Search for the cell housing the specified text and yield its [X, Y] center coordinate. 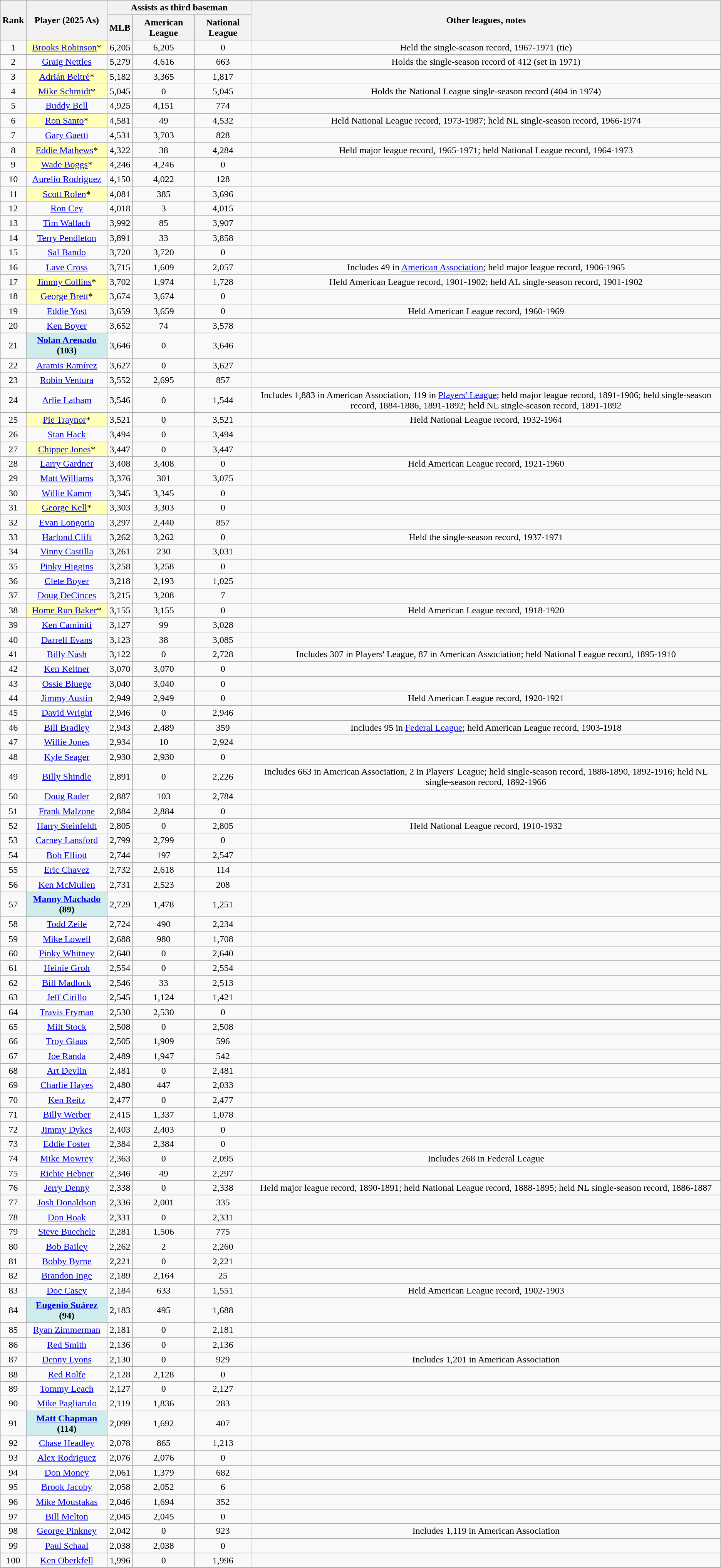
Ken Caminiti [67, 625]
682 [223, 1473]
69 [13, 1085]
Brandon Inge [67, 1276]
Pie Traynor* [67, 420]
Pinky Higgins [67, 566]
3,578 [223, 326]
301 [163, 479]
4,284 [223, 150]
40 [13, 639]
2,184 [120, 1290]
94 [13, 1473]
52 [13, 826]
1,728 [223, 282]
Brook Jacoby [67, 1487]
3,992 [120, 223]
96 [13, 1502]
3,696 [223, 194]
39 [13, 625]
3,297 [120, 522]
1,078 [223, 1115]
73 [13, 1144]
2,099 [120, 1423]
Graig Nettles [67, 62]
865 [163, 1443]
Held the single-season record, 1937-1971 [486, 537]
Matt Chapman (114) [67, 1423]
44 [13, 698]
16 [13, 267]
230 [163, 552]
35 [13, 566]
67 [13, 1056]
43 [13, 683]
Jerry Denny [67, 1188]
2,260 [223, 1247]
Jeff Cirillo [67, 997]
Eddie Mathews* [67, 150]
2,729 [120, 904]
3,218 [120, 581]
28 [13, 464]
11 [13, 194]
828 [223, 135]
Includes 1,119 in American Association [486, 1531]
Evan Longoria [67, 522]
359 [223, 728]
Includes 268 in Federal League [486, 1158]
Includes 49 in American Association; held major league record, 1906-1965 [486, 267]
208 [223, 884]
2,943 [120, 728]
Held American League record, 1902-1903 [486, 1290]
37 [13, 596]
774 [223, 106]
3,552 [120, 380]
4,151 [163, 106]
National League [223, 28]
Bob Elliott [67, 855]
2,346 [120, 1173]
2,234 [223, 924]
68 [13, 1071]
2,281 [120, 1232]
2,297 [223, 1173]
Eric Chavez [67, 870]
Mike Moustakas [67, 1502]
1,836 [163, 1403]
Heinie Groh [67, 968]
Harlond Clift [67, 537]
Don Money [67, 1473]
Held major league record, 1965-1971; held National League record, 1964-1973 [486, 150]
Held American League record, 1920-1921 [486, 698]
Held American League record, 1960-1969 [486, 311]
Chase Headley [67, 1443]
100 [13, 1560]
Ossie Bluege [67, 683]
2,193 [163, 581]
4,532 [223, 120]
1,609 [163, 267]
2,732 [120, 870]
2,891 [120, 777]
Josh Donaldson [67, 1203]
Bill Madlock [67, 983]
3,028 [223, 625]
Nolan Arenado (103) [67, 346]
Aurelio Rodriguez [67, 179]
Player (2025 As) [67, 20]
George Kell* [67, 508]
3,075 [223, 479]
Mike Pagliarulo [67, 1403]
Aramis Ramírez [67, 365]
15 [13, 253]
Stan Hack [67, 434]
30 [13, 493]
980 [163, 939]
66 [13, 1041]
1,947 [163, 1056]
2,513 [223, 983]
Jimmy Dykes [67, 1129]
1,694 [163, 1502]
3,858 [223, 238]
114 [223, 870]
26 [13, 434]
76 [13, 1188]
2,545 [120, 997]
87 [13, 1359]
Includes 307 in Players' League, 87 in American Association; held National League record, 1895-1910 [486, 654]
Billy Werber [67, 1115]
Darrell Evans [67, 639]
2,119 [120, 1403]
45 [13, 713]
Ken Boyer [67, 326]
Held National League record, 1932-1964 [486, 420]
2,095 [223, 1158]
Held National League record, 1973-1987; held NL single-season record, 1966-1974 [486, 120]
1,379 [163, 1473]
2,934 [120, 742]
2,164 [163, 1276]
Richie Hebner [67, 1173]
Holds the National League single-season record (404 in 1974) [486, 91]
95 [13, 1487]
78 [13, 1217]
4,925 [120, 106]
61 [13, 968]
31 [13, 508]
MLB [120, 28]
1,478 [163, 904]
Red Rolfe [67, 1374]
Carney Lansford [67, 840]
103 [163, 797]
4,022 [163, 179]
60 [13, 954]
1,692 [163, 1423]
4 [13, 91]
Harry Steinfeldt [67, 826]
62 [13, 983]
2,744 [120, 855]
Steve Buechele [67, 1232]
663 [223, 62]
81 [13, 1261]
32 [13, 522]
72 [13, 1129]
20 [13, 326]
51 [13, 811]
64 [13, 1012]
41 [13, 654]
12 [13, 209]
93 [13, 1458]
83 [13, 1290]
Alex Rodriguez [67, 1458]
Includes 95 in Federal League; held American League record, 1903-1918 [486, 728]
Jimmy Collins* [67, 282]
2,618 [163, 870]
2,183 [120, 1310]
90 [13, 1403]
2,547 [223, 855]
2,546 [120, 983]
1,708 [223, 939]
86 [13, 1345]
18 [13, 296]
2,688 [120, 939]
George Pinkney [67, 1531]
2,033 [223, 1085]
Bobby Byrne [67, 1261]
3,123 [120, 639]
Robin Ventura [67, 380]
Willie Kamm [67, 493]
2,695 [163, 380]
2,724 [120, 924]
Eugenio Suárez (94) [67, 1310]
Ron Cey [67, 209]
4,015 [223, 209]
Don Hoak [67, 1217]
Buddy Bell [67, 106]
3,702 [120, 282]
1,213 [223, 1443]
91 [13, 1423]
Jimmy Austin [67, 698]
490 [163, 924]
58 [13, 924]
2,924 [223, 742]
5 [13, 106]
Assists as third baseman [179, 8]
Wade Boggs* [67, 164]
1,251 [223, 904]
1,025 [223, 581]
1,817 [223, 77]
Larry Gardner [67, 464]
3,715 [120, 267]
42 [13, 669]
5,279 [120, 62]
1 [13, 47]
50 [13, 797]
Ron Santo* [67, 120]
Matt Williams [67, 479]
David Wright [67, 713]
Mike Lowell [67, 939]
2,523 [163, 884]
Brooks Robinson* [67, 47]
1,688 [223, 1310]
2,001 [163, 1203]
4,581 [120, 120]
3,907 [223, 223]
335 [223, 1203]
2,058 [120, 1487]
407 [223, 1423]
48 [13, 757]
197 [163, 855]
Kyle Seager [67, 757]
Red Smith [67, 1345]
2,415 [120, 1115]
3,215 [120, 596]
53 [13, 840]
4,150 [120, 179]
Clete Boyer [67, 581]
22 [13, 365]
3,652 [120, 326]
Lave Cross [67, 267]
Bob Bailey [67, 1247]
1,506 [163, 1232]
Ken Keltner [67, 669]
46 [13, 728]
Gary Gaetti [67, 135]
14 [13, 238]
2,130 [120, 1359]
Holds the single-season record of 412 (set in 1971) [486, 62]
4,616 [163, 62]
Billy Nash [67, 654]
Sal Bando [67, 253]
24 [13, 400]
56 [13, 884]
Adrián Beltré* [67, 77]
3,891 [120, 238]
Eddie Yost [67, 311]
385 [163, 194]
2,731 [120, 884]
Held American League record, 1918-1920 [486, 610]
542 [223, 1056]
447 [163, 1085]
55 [13, 870]
3,122 [120, 654]
Frank Malzone [67, 811]
Ken McMullen [67, 884]
4,018 [120, 209]
84 [13, 1310]
Rank [13, 20]
Held American League record, 1921-1960 [486, 464]
Pinky Whitney [67, 954]
352 [223, 1502]
29 [13, 479]
88 [13, 1374]
82 [13, 1276]
2,480 [120, 1085]
59 [13, 939]
495 [163, 1310]
19 [13, 311]
36 [13, 581]
American League [163, 28]
63 [13, 997]
Paul Schaal [67, 1546]
2,061 [120, 1473]
34 [13, 552]
Ken Reitz [67, 1100]
Doug Rader [67, 797]
2,078 [120, 1443]
George Brett* [67, 296]
Held major league record, 1890-1891; held National League record, 1888-1895; held NL single-season record, 1886-1887 [486, 1188]
5,182 [120, 77]
Terry Pendleton [67, 238]
Todd Zeile [67, 924]
2,505 [120, 1041]
Held American League record, 1901-1902; held AL single-season record, 1901-1902 [486, 282]
17 [13, 282]
1,124 [163, 997]
Includes 663 in American Association, 2 in Players' League; held single-season record, 1888-1890, 1892-1916; held NL single-season record, 1892-1966 [486, 777]
Manny Machado (89) [67, 904]
65 [13, 1027]
92 [13, 1443]
2,887 [120, 797]
23 [13, 380]
Bill Bradley [67, 728]
3,703 [163, 135]
Willie Jones [67, 742]
75 [13, 1173]
Travis Fryman [67, 1012]
54 [13, 855]
1,974 [163, 282]
Ryan Zimmerman [67, 1330]
Doc Casey [67, 1290]
3,261 [120, 552]
128 [223, 179]
Mike Schmidt* [67, 91]
Scott Rolen* [67, 194]
3,365 [163, 77]
Held the single-season record, 1967-1971 (tie) [486, 47]
2,057 [223, 267]
3,376 [120, 479]
923 [223, 1531]
3,208 [163, 596]
Denny Lyons [67, 1359]
Doug DeCinces [67, 596]
929 [223, 1359]
Bill Melton [67, 1516]
1,551 [223, 1290]
21 [13, 346]
Ken Oberkfell [67, 1560]
98 [13, 1531]
Held National League record, 1910-1932 [486, 826]
633 [163, 1290]
2,226 [223, 777]
1,544 [223, 400]
Art Devlin [67, 1071]
Home Run Baker* [67, 610]
2,728 [223, 654]
Tim Wallach [67, 223]
Arlie Latham [67, 400]
Other leagues, notes [486, 20]
13 [13, 223]
Charlie Hayes [67, 1085]
4,531 [120, 135]
Billy Shindle [67, 777]
1,421 [223, 997]
Chipper Jones* [67, 449]
9 [13, 164]
27 [13, 449]
71 [13, 1115]
1,337 [163, 1115]
3,031 [223, 552]
70 [13, 1100]
2,189 [120, 1276]
2,363 [120, 1158]
Joe Randa [67, 1056]
2,336 [120, 1203]
3,085 [223, 639]
3,546 [120, 400]
97 [13, 1516]
57 [13, 904]
Tommy Leach [67, 1389]
Vinny Castilla [67, 552]
775 [223, 1232]
79 [13, 1232]
80 [13, 1247]
2,262 [120, 1247]
4,081 [120, 194]
77 [13, 1203]
Eddie Foster [67, 1144]
2,052 [163, 1487]
1,909 [163, 1041]
Includes 1,201 in American Association [486, 1359]
3,127 [120, 625]
2,042 [120, 1531]
Troy Glaus [67, 1041]
89 [13, 1389]
47 [13, 742]
2,440 [163, 522]
283 [223, 1403]
2,046 [120, 1502]
4,322 [120, 150]
Mike Mowrey [67, 1158]
2,784 [223, 797]
596 [223, 1041]
Milt Stock [67, 1027]
8 [13, 150]
